Output the (X, Y) coordinate of the center of the cell containing the given text.  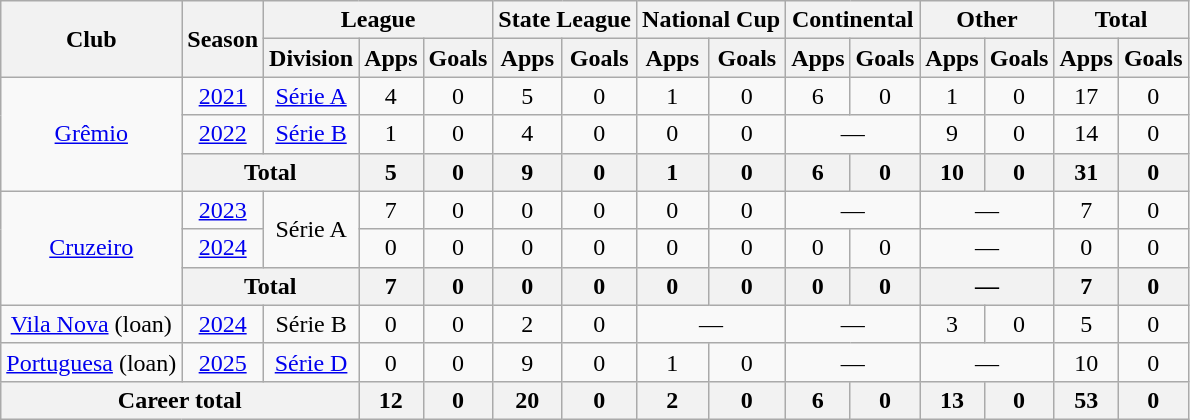
31 (1086, 172)
14 (1086, 134)
National Cup (712, 20)
2022 (223, 134)
2023 (223, 210)
Continental (853, 20)
Série D (312, 362)
53 (1086, 400)
2025 (223, 362)
13 (952, 400)
Grêmio (92, 134)
20 (528, 400)
Career total (180, 400)
League (378, 20)
Division (312, 58)
State League (565, 20)
Portuguesa (loan) (92, 362)
3 (952, 324)
Other (987, 20)
12 (391, 400)
Cruzeiro (92, 248)
2021 (223, 96)
Club (92, 39)
17 (1086, 96)
Season (223, 39)
Vila Nova (loan) (92, 324)
